Identify which cell holds the provided text, then report its (x, y) central coordinate. 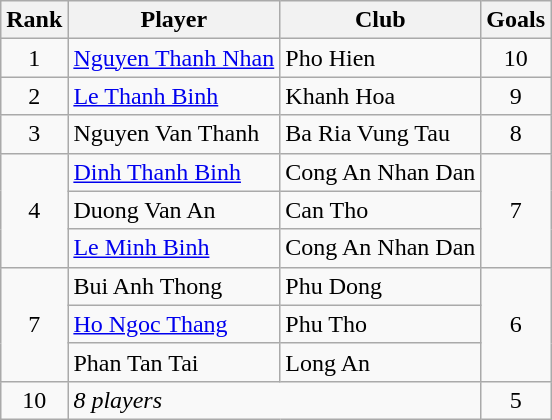
Goals (516, 20)
Nguyen Thanh Nhan (174, 58)
Pho Hien (380, 58)
6 (516, 324)
4 (34, 210)
Le Thanh Binh (174, 96)
Ba Ria Vung Tau (380, 134)
Long An (380, 362)
8 (516, 134)
Phu Dong (380, 286)
Phan Tan Tai (174, 362)
Duong Van An (174, 210)
5 (516, 400)
9 (516, 96)
3 (34, 134)
Player (174, 20)
1 (34, 58)
Phu Tho (380, 324)
2 (34, 96)
Club (380, 20)
Can Tho (380, 210)
Khanh Hoa (380, 96)
Nguyen Van Thanh (174, 134)
8 players (274, 400)
Le Minh Binh (174, 248)
Bui Anh Thong (174, 286)
Ho Ngoc Thang (174, 324)
Dinh Thanh Binh (174, 172)
Rank (34, 20)
